Pinpoint the cell where the given text exists, returning its (X, Y) midpoint coordinate. 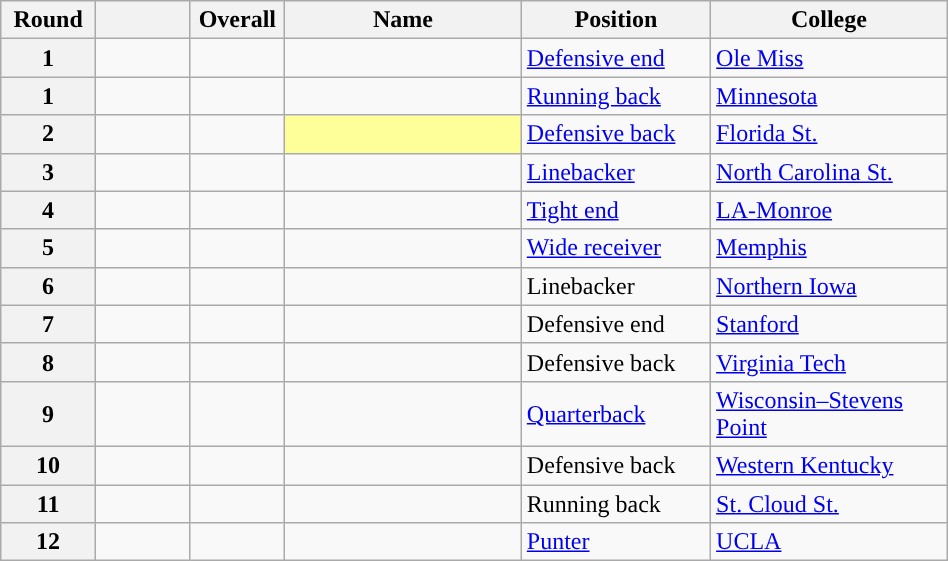
Northern Iowa (830, 286)
5 (48, 248)
Tight end (616, 210)
Minnesota (830, 96)
Quarterback (616, 414)
Position (616, 20)
Virginia Tech (830, 362)
Ole Miss (830, 58)
11 (48, 503)
10 (48, 465)
Florida St. (830, 134)
Wide receiver (616, 248)
7 (48, 324)
Wisconsin–Stevens Point (830, 414)
North Carolina St. (830, 172)
8 (48, 362)
College (830, 20)
LA-Monroe (830, 210)
3 (48, 172)
6 (48, 286)
Overall (238, 20)
4 (48, 210)
Punter (616, 542)
9 (48, 414)
Memphis (830, 248)
Round (48, 20)
Stanford (830, 324)
St. Cloud St. (830, 503)
Western Kentucky (830, 465)
2 (48, 134)
12 (48, 542)
UCLA (830, 542)
Name (404, 20)
